Detect which cell encompasses the target text, then output its [X, Y] center coordinate. 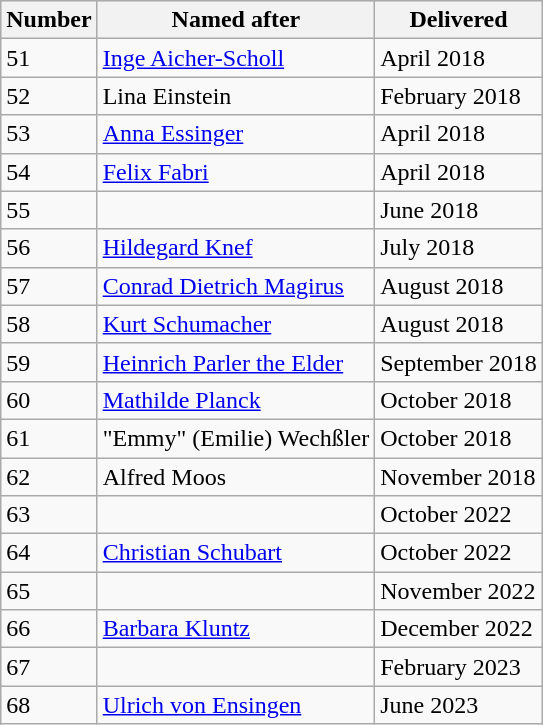
68 [49, 705]
Christian Schubart [236, 553]
67 [49, 667]
November 2018 [459, 477]
Alfred Moos [236, 477]
Anna Essinger [236, 134]
62 [49, 477]
64 [49, 553]
Ulrich von Ensingen [236, 705]
June 2023 [459, 705]
Barbara Kluntz [236, 629]
Named after [236, 20]
52 [49, 96]
54 [49, 172]
55 [49, 210]
53 [49, 134]
66 [49, 629]
51 [49, 58]
Kurt Schumacher [236, 324]
November 2022 [459, 591]
Mathilde Planck [236, 400]
Lina Einstein [236, 96]
60 [49, 400]
65 [49, 591]
September 2018 [459, 362]
July 2018 [459, 248]
Felix Fabri [236, 172]
Number [49, 20]
59 [49, 362]
Delivered [459, 20]
Heinrich Parler the Elder [236, 362]
63 [49, 515]
February 2018 [459, 96]
February 2023 [459, 667]
61 [49, 438]
June 2018 [459, 210]
58 [49, 324]
December 2022 [459, 629]
Hildegard Knef [236, 248]
56 [49, 248]
Inge Aicher-Scholl [236, 58]
57 [49, 286]
"Emmy" (Emilie) Wechßler [236, 438]
Conrad Dietrich Magirus [236, 286]
